Identify which cell holds the provided text, then report its (X, Y) central coordinate. 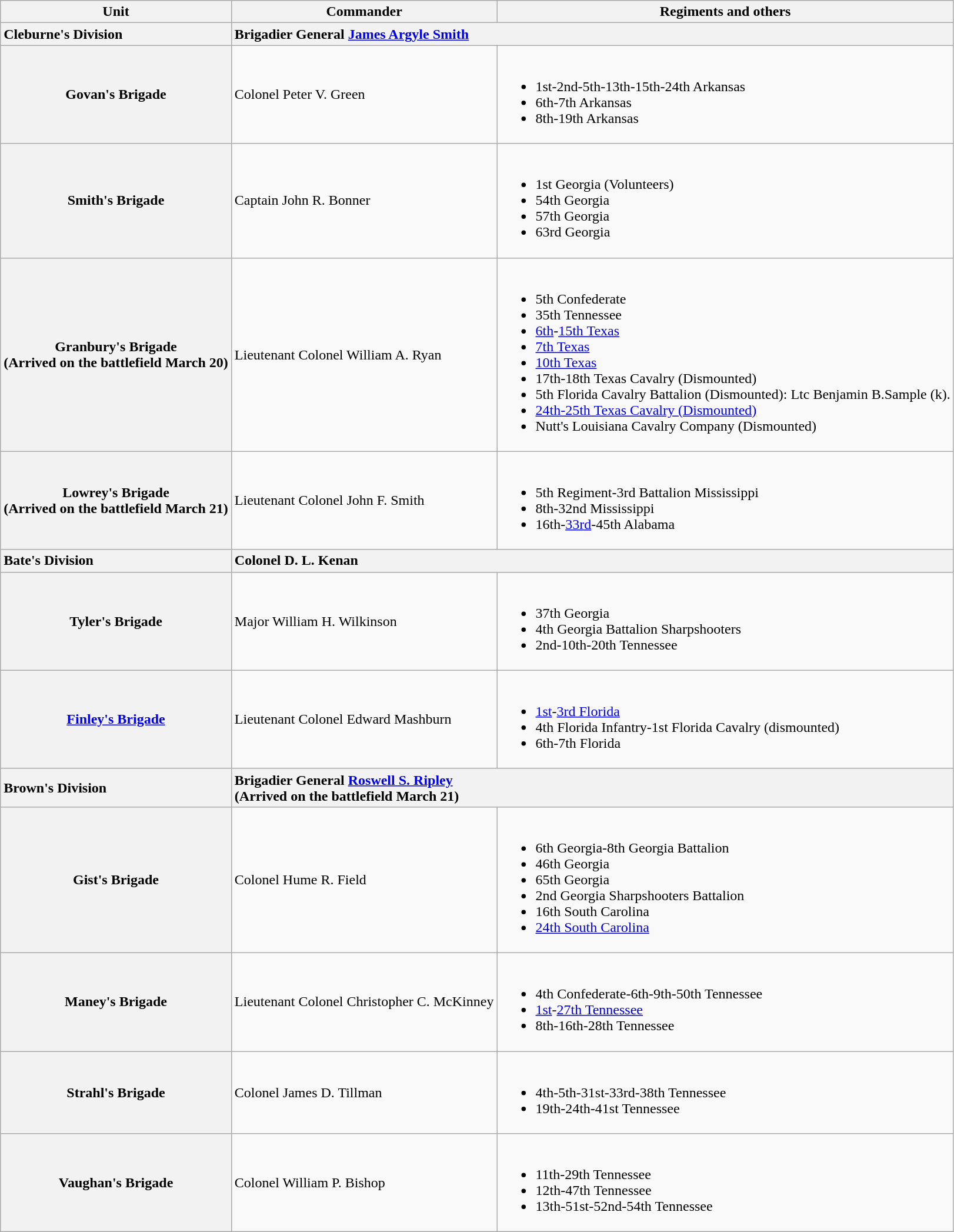
11th-29th Tennessee12th-47th Tennessee13th-51st-52nd-54th Tennessee (725, 1183)
Vaughan's Brigade (116, 1183)
5th Regiment-3rd Battalion Mississippi8th-32nd Mississippi16th-33rd-45th Alabama (725, 500)
Gist's Brigade (116, 880)
Captain John R. Bonner (364, 201)
1st Georgia (Volunteers)54th Georgia57th Georgia63rd Georgia (725, 201)
37th Georgia4th Georgia Battalion Sharpshooters2nd-10th-20th Tennessee (725, 621)
Brigadier General James Argyle Smith (592, 34)
Colonel Hume R. Field (364, 880)
Bate's Division (116, 561)
Colonel D. L. Kenan (592, 561)
Unit (116, 12)
Colonel Peter V. Green (364, 94)
1st-3rd Florida4th Florida Infantry-1st Florida Cavalry (dismounted)6th-7th Florida (725, 719)
6th Georgia-8th Georgia Battalion46th Georgia65th Georgia2nd Georgia Sharpshooters Battalion16th South Carolina24th South Carolina (725, 880)
Lieutenant Colonel John F. Smith (364, 500)
Major William H. Wilkinson (364, 621)
Colonel James D. Tillman (364, 1092)
Granbury's Brigade(Arrived on the battlefield March 20) (116, 354)
Colonel William P. Bishop (364, 1183)
Commander (364, 12)
Cleburne's Division (116, 34)
Govan's Brigade (116, 94)
Brigadier General Roswell S. Ripley(Arrived on the battlefield March 21) (592, 787)
Lieutenant Colonel Edward Mashburn (364, 719)
Strahl's Brigade (116, 1092)
Lowrey's Brigade(Arrived on the battlefield March 21) (116, 500)
4th-5th-31st-33rd-38th Tennessee19th-24th-41st Tennessee (725, 1092)
Tyler's Brigade (116, 621)
Lieutenant Colonel Christopher C. McKinney (364, 1001)
1st-2nd-5th-13th-15th-24th Arkansas6th-7th Arkansas8th-19th Arkansas (725, 94)
Brown's Division (116, 787)
Smith's Brigade (116, 201)
Maney's Brigade (116, 1001)
Finley's Brigade (116, 719)
4th Confederate-6th-9th-50th Tennessee1st-27th Tennessee8th-16th-28th Tennessee (725, 1001)
Regiments and others (725, 12)
Lieutenant Colonel William A. Ryan (364, 354)
